Provide the (x, y) coordinate of the cell's center where the given text is located.  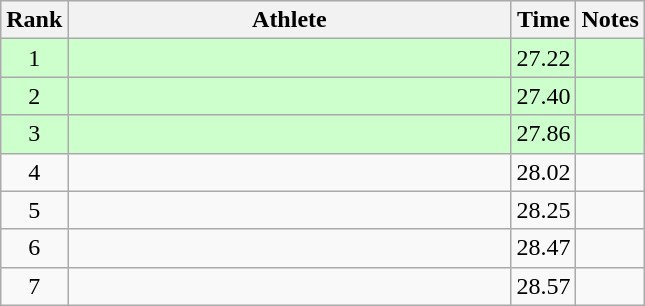
28.57 (544, 286)
27.22 (544, 58)
4 (34, 172)
6 (34, 248)
Rank (34, 20)
7 (34, 286)
Notes (610, 20)
28.47 (544, 248)
5 (34, 210)
27.40 (544, 96)
28.02 (544, 172)
28.25 (544, 210)
1 (34, 58)
3 (34, 134)
Time (544, 20)
27.86 (544, 134)
Athlete (290, 20)
2 (34, 96)
